Return [x, y] of the center of cell containing provided text 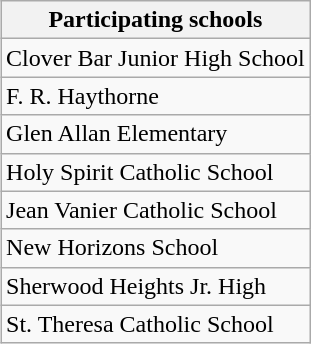
Holy Spirit Catholic School [156, 172]
Glen Allan Elementary [156, 134]
New Horizons School [156, 248]
Sherwood Heights Jr. High [156, 286]
Clover Bar Junior High School [156, 58]
Participating schools [156, 20]
Jean Vanier Catholic School [156, 210]
St. Theresa Catholic School [156, 324]
F. R. Haythorne [156, 96]
